Capture the cell that displays the provided text and extract its [x, y] central coordinate. 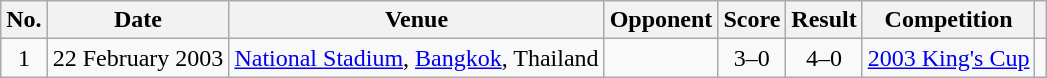
4–0 [824, 58]
3–0 [752, 58]
No. [24, 20]
Competition [948, 20]
Date [138, 20]
Score [752, 20]
2003 King's Cup [948, 58]
Venue [416, 20]
1 [24, 58]
National Stadium, Bangkok, Thailand [416, 58]
22 February 2003 [138, 58]
Opponent [661, 20]
Result [824, 20]
